Locate the cell with the specified text and output its (x, y) center coordinate. 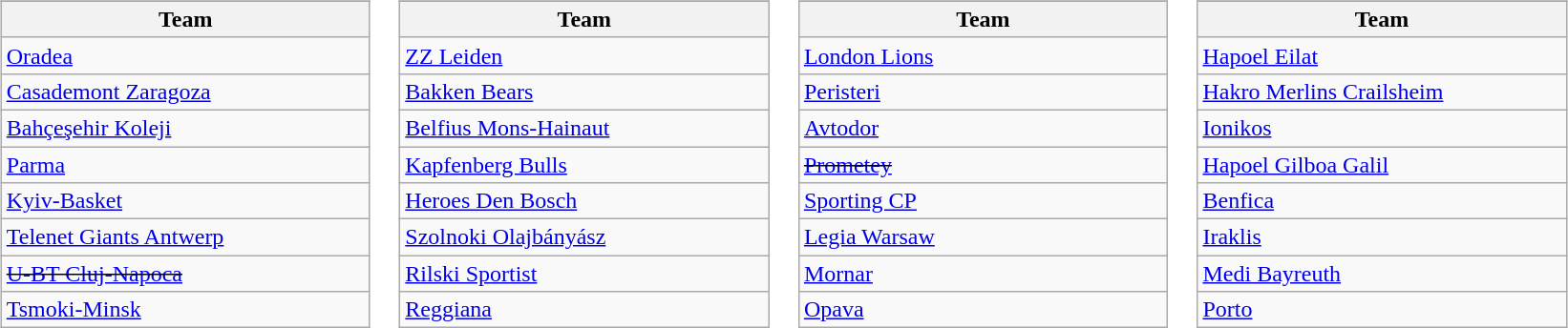
Opava (983, 310)
Prometey (983, 165)
Peristeri (983, 92)
Parma (185, 165)
Sporting CP (983, 201)
Belfius Mons-Hainaut (584, 128)
Kyiv-Basket (185, 201)
U-BT Cluj-Napoca (185, 274)
Reggiana (584, 310)
Casademont Zaragoza (185, 92)
London Lions (983, 55)
Avtodor (983, 128)
Bahçeşehir Koleji (185, 128)
Tsmoki-Minsk (185, 310)
Porto (1382, 310)
Kapfenberg Bulls (584, 165)
Benfica (1382, 201)
Hapoel Eilat (1382, 55)
Medi Bayreuth (1382, 274)
Telenet Giants Antwerp (185, 237)
Heroes Den Bosch (584, 201)
Oradea (185, 55)
Legia Warsaw (983, 237)
Szolnoki Olajbányász (584, 237)
Hakro Merlins Crailsheim (1382, 92)
Hapoel Gilboa Galil (1382, 165)
ZZ Leiden (584, 55)
Iraklis (1382, 237)
Ionikos (1382, 128)
Rilski Sportist (584, 274)
Mornar (983, 274)
Bakken Bears (584, 92)
